Capture the cell that displays the provided text and extract its [x, y] central coordinate. 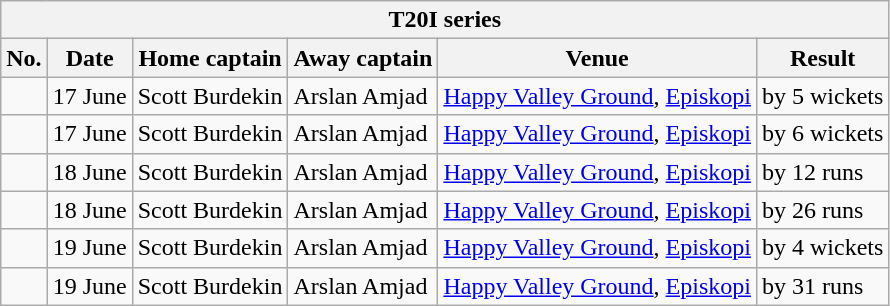
Away captain [363, 58]
Date [90, 58]
Result [822, 58]
by 6 wickets [822, 134]
T20I series [445, 20]
by 31 runs [822, 286]
by 5 wickets [822, 96]
by 12 runs [822, 172]
by 4 wickets [822, 248]
by 26 runs [822, 210]
Home captain [210, 58]
No. [24, 58]
Venue [598, 58]
